Find where the given text appears and provide that cell's center as (x, y) coordinate. 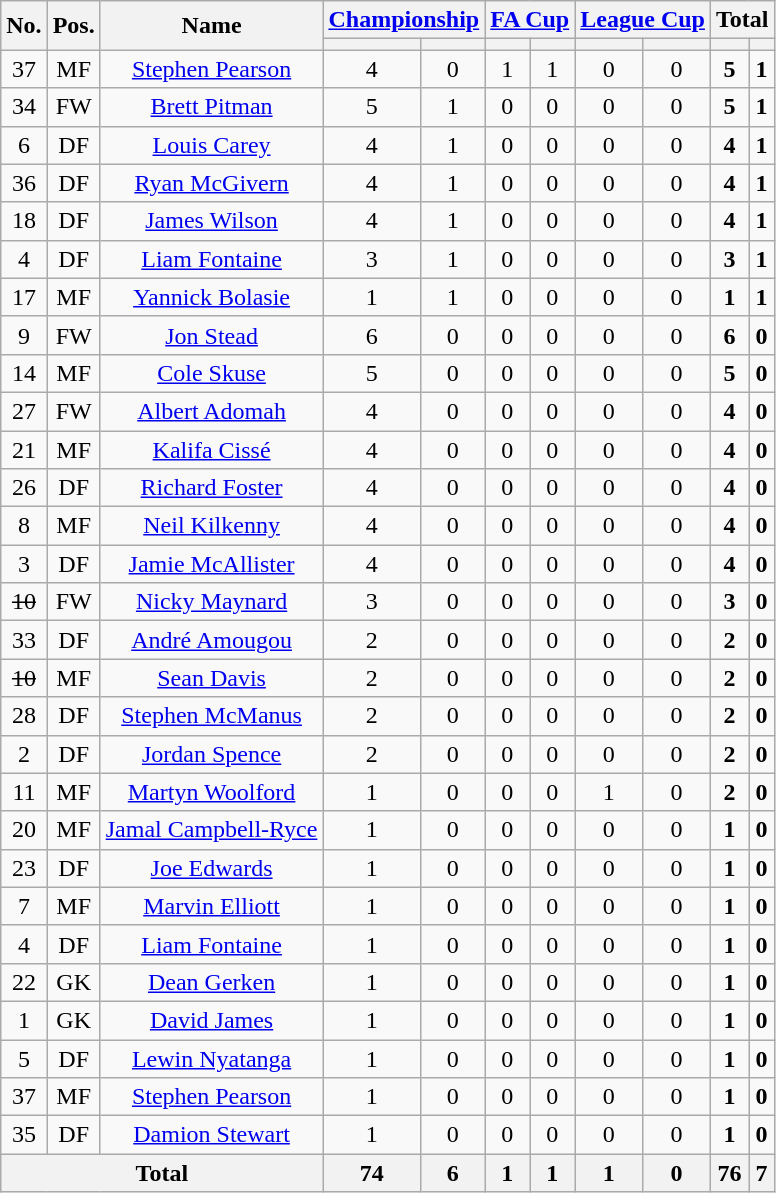
David James (212, 1020)
Jamal Campbell-Ryce (212, 830)
27 (24, 411)
74 (372, 1173)
Stephen McManus (212, 716)
Richard Foster (212, 488)
33 (24, 640)
22 (24, 982)
9 (24, 335)
18 (24, 221)
Pos. (74, 26)
76 (729, 1173)
23 (24, 868)
20 (24, 830)
17 (24, 297)
Ryan McGivern (212, 183)
Championship (404, 20)
11 (24, 792)
No. (24, 26)
League Cup (643, 20)
Jon Stead (212, 335)
26 (24, 488)
Neil Kilkenny (212, 526)
Damion Stewart (212, 1135)
Martyn Woolford (212, 792)
Name (212, 26)
Jamie McAllister (212, 564)
Brett Pitman (212, 107)
Joe Edwards (212, 868)
8 (24, 526)
Marvin Elliott (212, 906)
Nicky Maynard (212, 602)
28 (24, 716)
Kalifa Cissé (212, 449)
35 (24, 1135)
21 (24, 449)
Louis Carey (212, 145)
James Wilson (212, 221)
Lewin Nyatanga (212, 1059)
Cole Skuse (212, 373)
André Amougou (212, 640)
Albert Adomah (212, 411)
34 (24, 107)
14 (24, 373)
Sean Davis (212, 678)
36 (24, 183)
Dean Gerken (212, 982)
Yannick Bolasie (212, 297)
Jordan Spence (212, 754)
FA Cup (530, 20)
